Output the (X, Y) coordinate of the center of the cell containing the given text.  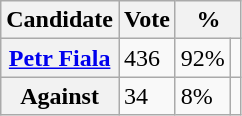
Against (60, 96)
436 (146, 58)
92% (202, 58)
% (208, 20)
34 (146, 96)
Candidate (60, 20)
Vote (146, 20)
Petr Fiala (60, 58)
8% (202, 96)
